Determine the (X, Y) coordinate at the center of the cell enclosing the given text.  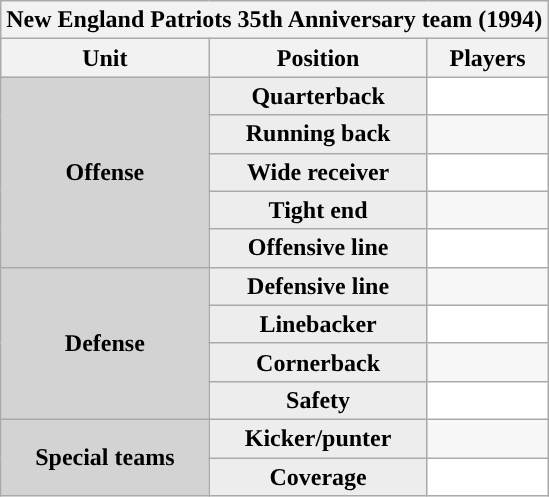
Offensive line (318, 248)
Running back (318, 134)
Wide receiver (318, 172)
Safety (318, 400)
Tight end (318, 210)
Quarterback (318, 96)
Linebacker (318, 324)
Cornerback (318, 362)
Players (488, 58)
Unit (105, 58)
New England Patriots 35th Anniversary team (1994) (274, 20)
Defense (105, 343)
Offense (105, 172)
Kicker/punter (318, 438)
Position (318, 58)
Defensive line (318, 286)
Coverage (318, 477)
Special teams (105, 457)
